Extract the (X, Y) coordinate from the center of the cell holding the provided text.  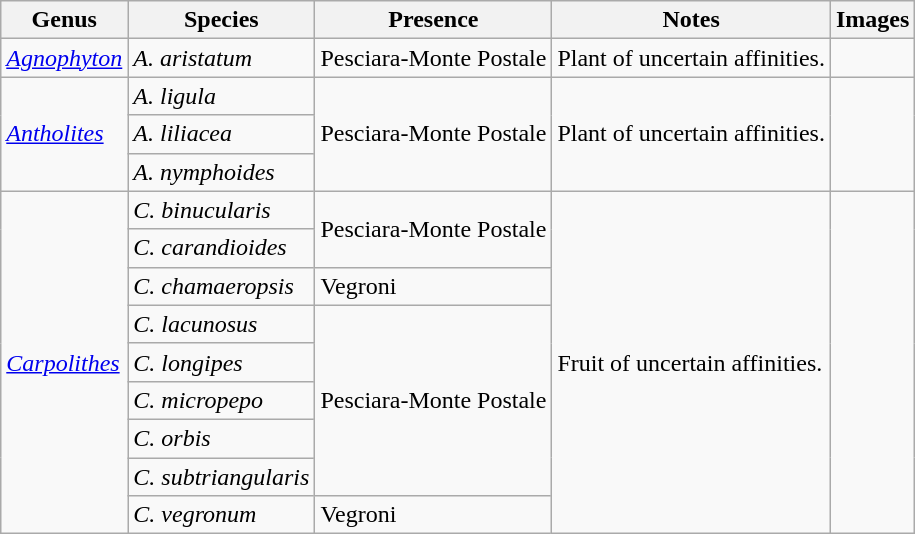
C. micropepo (222, 400)
C. carandioides (222, 248)
A. liliacea (222, 134)
Notes (692, 20)
A. nymphoides (222, 172)
Genus (64, 20)
Species (222, 20)
C. subtriangularis (222, 477)
Fruit of uncertain affinities. (692, 362)
C. binucularis (222, 210)
C. chamaeropsis (222, 286)
C. vegronum (222, 515)
Agnophyton (64, 58)
Antholites (64, 134)
A. ligula (222, 96)
C. orbis (222, 438)
C. lacunosus (222, 324)
C. longipes (222, 362)
Presence (434, 20)
A. aristatum (222, 58)
Images (872, 20)
Carpolithes (64, 362)
